Locate the cell with the specified text and output its [x, y] center coordinate. 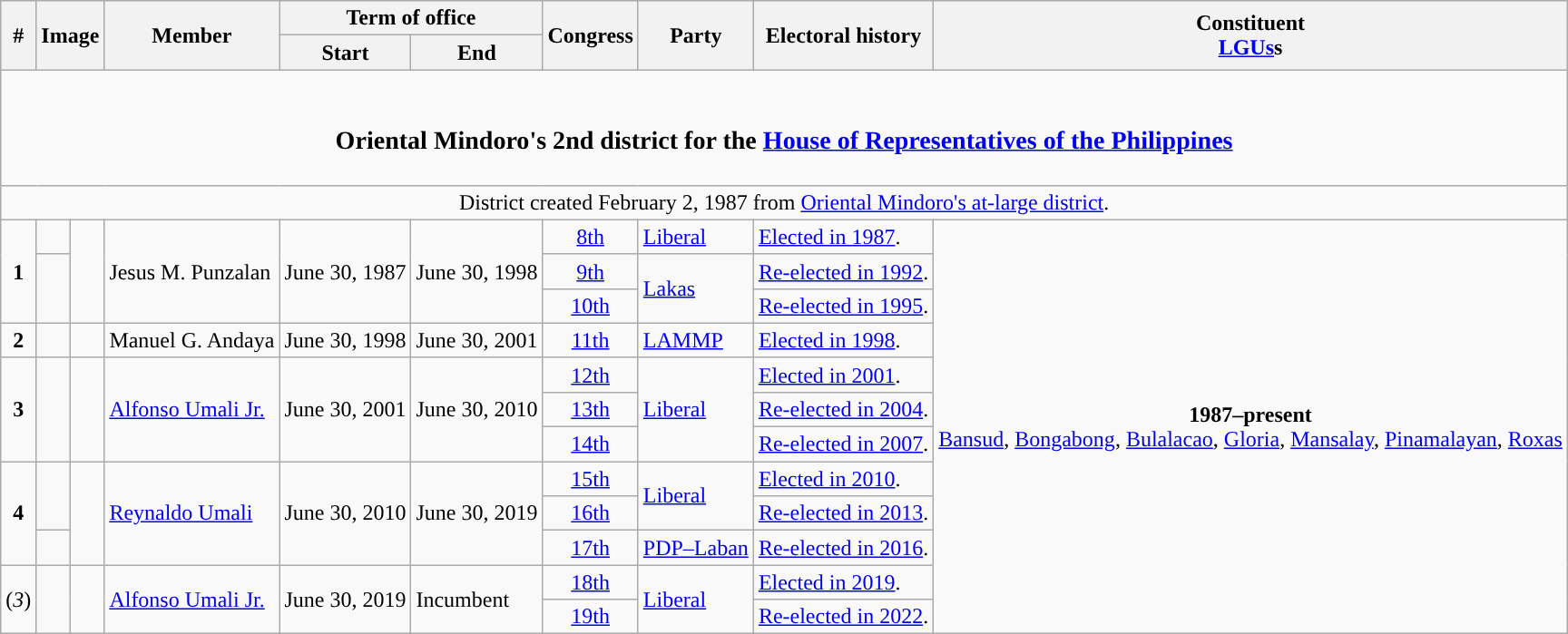
11th [590, 340]
Start [345, 53]
Reynaldo Umali [192, 513]
Incumbent [477, 600]
# [18, 35]
1 [18, 271]
(3) [18, 600]
LAMMP [695, 340]
June 30, 1987 [345, 271]
Re-elected in 2022. [843, 617]
District created February 2, 1987 from Oriental Mindoro's at-large district. [784, 202]
Re-elected in 1995. [843, 306]
1987–presentBansud, Bongabong, Bulalacao, Gloria, Mansalay, Pinamalayan, Roxas [1250, 426]
Re-elected in 2004. [843, 409]
Oriental Mindoro's 2nd district for the House of Representatives of the Philippines [784, 127]
Image [71, 35]
Re-elected in 2007. [843, 444]
15th [590, 479]
8th [590, 237]
Elected in 2001. [843, 375]
Member [192, 35]
Elected in 1987. [843, 237]
Elected in 2019. [843, 582]
ConstituentLGUss [1250, 35]
Term of office [411, 18]
Party [695, 35]
4 [18, 513]
Manuel G. Andaya [192, 340]
16th [590, 513]
14th [590, 444]
12th [590, 375]
Lakas [695, 288]
End [477, 53]
PDP–Laban [695, 548]
9th [590, 271]
Jesus M. Punzalan [192, 271]
17th [590, 548]
Elected in 2010. [843, 479]
13th [590, 409]
Electoral history [843, 35]
3 [18, 409]
Re-elected in 1992. [843, 271]
18th [590, 582]
Elected in 1998. [843, 340]
2 [18, 340]
Re-elected in 2013. [843, 513]
19th [590, 617]
10th [590, 306]
Congress [590, 35]
Re-elected in 2016. [843, 548]
